Scan for the cell matching the given text and deliver its (x, y) coordinate at center. 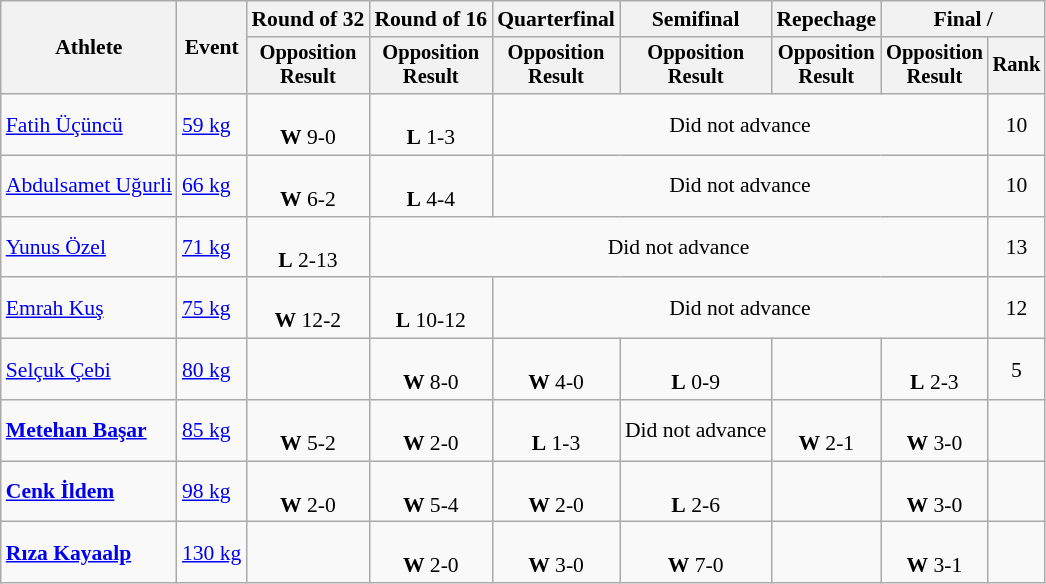
12 (1017, 308)
W 5-4 (430, 492)
W 12-2 (308, 308)
71 kg (212, 248)
L 10-12 (430, 308)
Cenk İldem (89, 492)
Round of 32 (308, 19)
Metehan Başar (89, 430)
W 8-0 (430, 370)
66 kg (212, 186)
Repechage (826, 19)
98 kg (212, 492)
Selçuk Çebi (89, 370)
80 kg (212, 370)
W 3-1 (934, 552)
L 0-9 (696, 370)
W 4-0 (556, 370)
Fatih Üçüncü (89, 124)
L 4-4 (430, 186)
59 kg (212, 124)
Quarterfinal (556, 19)
W 6-2 (308, 186)
W 2-1 (826, 430)
Emrah Kuş (89, 308)
Event (212, 48)
Rıza Kayaalp (89, 552)
W 9-0 (308, 124)
L 2-3 (934, 370)
W 7-0 (696, 552)
L 2-6 (696, 492)
85 kg (212, 430)
W 5-2 (308, 430)
L 2-13 (308, 248)
Yunus Özel (89, 248)
Round of 16 (430, 19)
Final / (963, 19)
5 (1017, 370)
75 kg (212, 308)
Abdulsamet Uğurli (89, 186)
Rank (1017, 66)
Athlete (89, 48)
130 kg (212, 552)
Semifinal (696, 19)
13 (1017, 248)
